Extract the [X, Y] coordinate from the center of the cell holding the provided text.  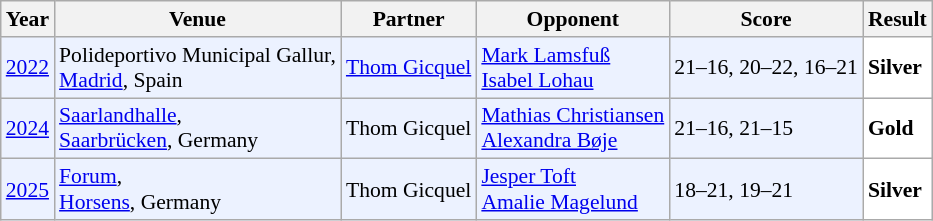
Venue [198, 19]
Opponent [572, 19]
Result [898, 19]
Partner [408, 19]
18–21, 19–21 [766, 190]
Gold [898, 128]
2024 [28, 128]
2022 [28, 68]
Forum,Horsens, Germany [198, 190]
2025 [28, 190]
Jesper Toft Amalie Magelund [572, 190]
21–16, 21–15 [766, 128]
Mark Lamsfuß Isabel Lohau [572, 68]
Year [28, 19]
Mathias Christiansen Alexandra Bøje [572, 128]
Polideportivo Municipal Gallur,Madrid, Spain [198, 68]
Saarlandhalle,Saarbrücken, Germany [198, 128]
21–16, 20–22, 16–21 [766, 68]
Score [766, 19]
